Provide the [x, y] coordinate of the cell's center where the given text is located.  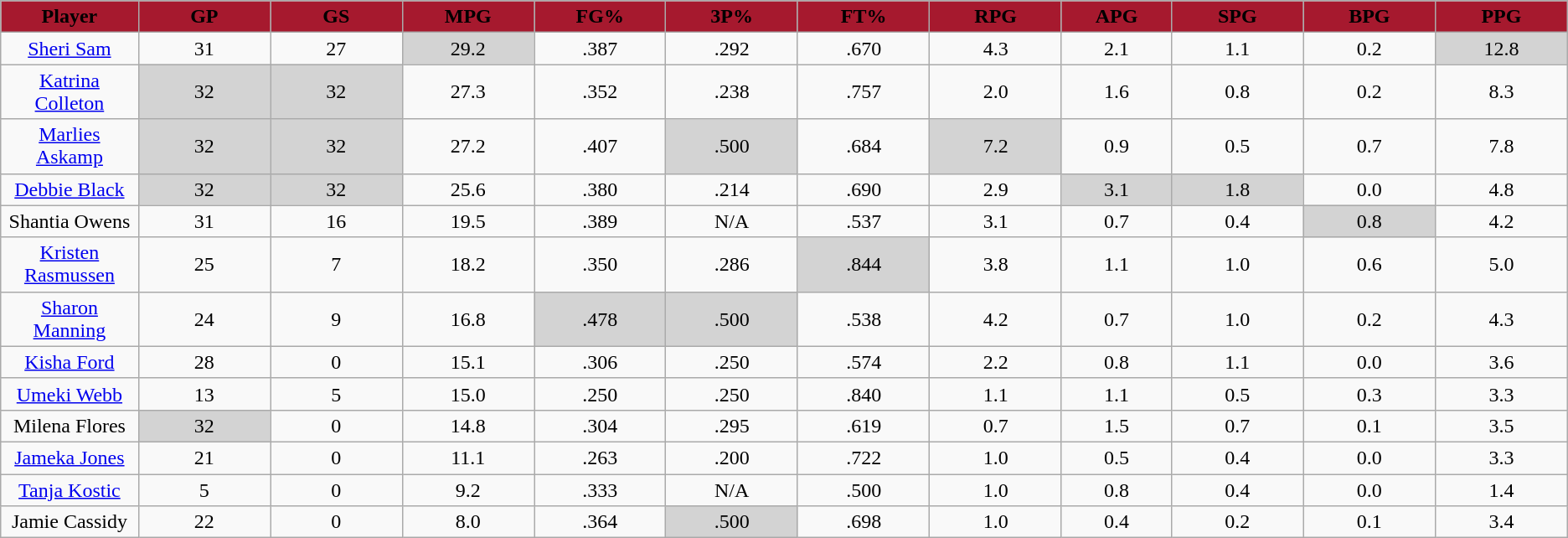
.263 [600, 458]
7 [337, 265]
24 [204, 318]
15.0 [467, 394]
Sharon Manning [70, 318]
.537 [863, 221]
.333 [600, 490]
.690 [863, 189]
Marlies Askamp [70, 146]
.292 [732, 49]
Debbie Black [70, 189]
.574 [863, 362]
3.8 [995, 265]
.684 [863, 146]
14.8 [467, 426]
11.1 [467, 458]
1.5 [1116, 426]
2.9 [995, 189]
2.0 [995, 92]
5.0 [1502, 265]
Umeki Webb [70, 394]
9 [337, 318]
.619 [863, 426]
.844 [863, 265]
.200 [732, 458]
2.2 [995, 362]
25.6 [467, 189]
Shantia Owens [70, 221]
1.6 [1116, 92]
Kristen Rasmussen [70, 265]
1.4 [1502, 490]
27.3 [467, 92]
.387 [600, 49]
8.3 [1502, 92]
7.8 [1502, 146]
MPG [467, 17]
.698 [863, 522]
28 [204, 362]
27 [337, 49]
2.1 [1116, 49]
18.2 [467, 265]
RPG [995, 17]
Jamie Cassidy [70, 522]
.352 [600, 92]
.478 [600, 318]
.238 [732, 92]
27.2 [467, 146]
Sheri Sam [70, 49]
.840 [863, 394]
.306 [600, 362]
.214 [732, 189]
0.6 [1369, 265]
16 [337, 221]
29.2 [467, 49]
Player [70, 17]
FT% [863, 17]
12.8 [1502, 49]
.389 [600, 221]
APG [1116, 17]
Katrina Colleton [70, 92]
.286 [732, 265]
3.6 [1502, 362]
3.4 [1502, 522]
.722 [863, 458]
0.9 [1116, 146]
.538 [863, 318]
25 [204, 265]
.364 [600, 522]
3P% [732, 17]
8.0 [467, 522]
0.3 [1369, 394]
1.8 [1238, 189]
GP [204, 17]
Tanja Kostic [70, 490]
15.1 [467, 362]
9.2 [467, 490]
13 [204, 394]
.407 [600, 146]
16.8 [467, 318]
19.5 [467, 221]
Milena Flores [70, 426]
.350 [600, 265]
Jameka Jones [70, 458]
22 [204, 522]
3.5 [1502, 426]
BPG [1369, 17]
21 [204, 458]
.670 [863, 49]
.380 [600, 189]
FG% [600, 17]
.304 [600, 426]
7.2 [995, 146]
Kisha Ford [70, 362]
.757 [863, 92]
.295 [732, 426]
GS [337, 17]
4.8 [1502, 189]
PPG [1502, 17]
SPG [1238, 17]
